Locate the cell with the specified text and output its (X, Y) center coordinate. 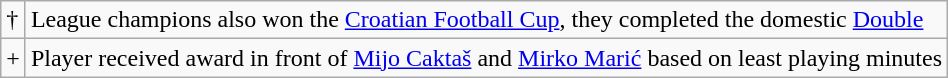
† (14, 20)
+ (14, 58)
League champions also won the Croatian Football Cup, they completed the domestic Double (486, 20)
Player received award in front of Mijo Caktaš and Mirko Marić based on least playing minutes (486, 58)
